Extract the (X, Y) coordinate from the center of the cell holding the provided text.  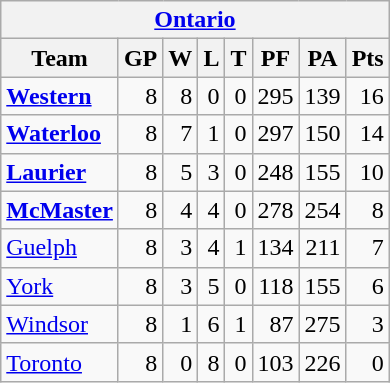
L (212, 58)
297 (276, 134)
295 (276, 96)
York (60, 286)
278 (276, 210)
16 (368, 96)
Team (60, 58)
248 (276, 172)
14 (368, 134)
Laurier (60, 172)
87 (276, 324)
PF (276, 58)
Western (60, 96)
275 (322, 324)
Pts (368, 58)
103 (276, 362)
10 (368, 172)
W (180, 58)
Windsor (60, 324)
211 (322, 248)
McMaster (60, 210)
PA (322, 58)
GP (140, 58)
T (238, 58)
Toronto (60, 362)
226 (322, 362)
150 (322, 134)
254 (322, 210)
Guelph (60, 248)
Waterloo (60, 134)
Ontario (195, 20)
139 (322, 96)
134 (276, 248)
118 (276, 286)
